Return the [x, y] coordinate for the center point of the cell that contains the specified text.  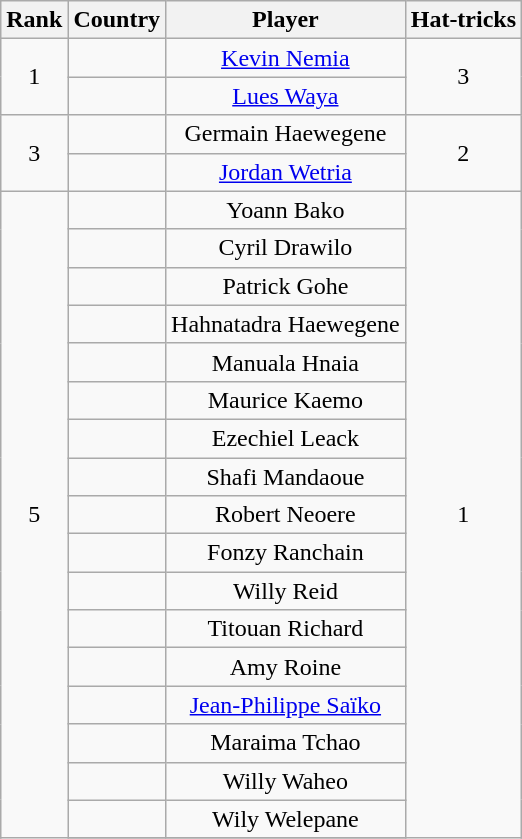
Jean-Philippe Saïko [286, 705]
Willy Reid [286, 591]
Manuala Hnaia [286, 362]
Willy Waheo [286, 781]
Jordan Wetria [286, 172]
Hahnatadra Haewegene [286, 324]
Wily Welepane [286, 819]
Maurice Kaemo [286, 400]
Rank [34, 20]
Shafi Mandaoue [286, 477]
Ezechiel Leack [286, 438]
Robert Neoere [286, 515]
2 [463, 153]
Germain Haewegene [286, 134]
Country [117, 20]
Hat-tricks [463, 20]
Amy Roine [286, 667]
Player [286, 20]
Titouan Richard [286, 629]
Yoann Bako [286, 210]
Fonzy Ranchain [286, 553]
Lues Waya [286, 96]
Cyril Drawilo [286, 248]
Kevin Nemia [286, 58]
5 [34, 514]
Patrick Gohe [286, 286]
Maraima Tchao [286, 743]
